Output the (x, y) coordinate of the center of the cell containing the given text.  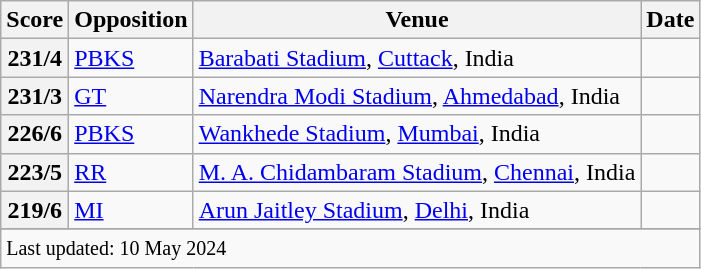
Narendra Modi Stadium, Ahmedabad, India (417, 96)
Wankhede Stadium, Mumbai, India (417, 134)
GT (131, 96)
Last updated: 10 May 2024 (350, 248)
219/6 (35, 210)
Barabati Stadium, Cuttack, India (417, 58)
MI (131, 210)
231/4 (35, 58)
223/5 (35, 172)
Date (670, 20)
Opposition (131, 20)
M. A. Chidambaram Stadium, Chennai, India (417, 172)
231/3 (35, 96)
Arun Jaitley Stadium, Delhi, India (417, 210)
226/6 (35, 134)
Venue (417, 20)
RR (131, 172)
Score (35, 20)
